Output the [x, y] coordinate of the center of the cell containing the given text.  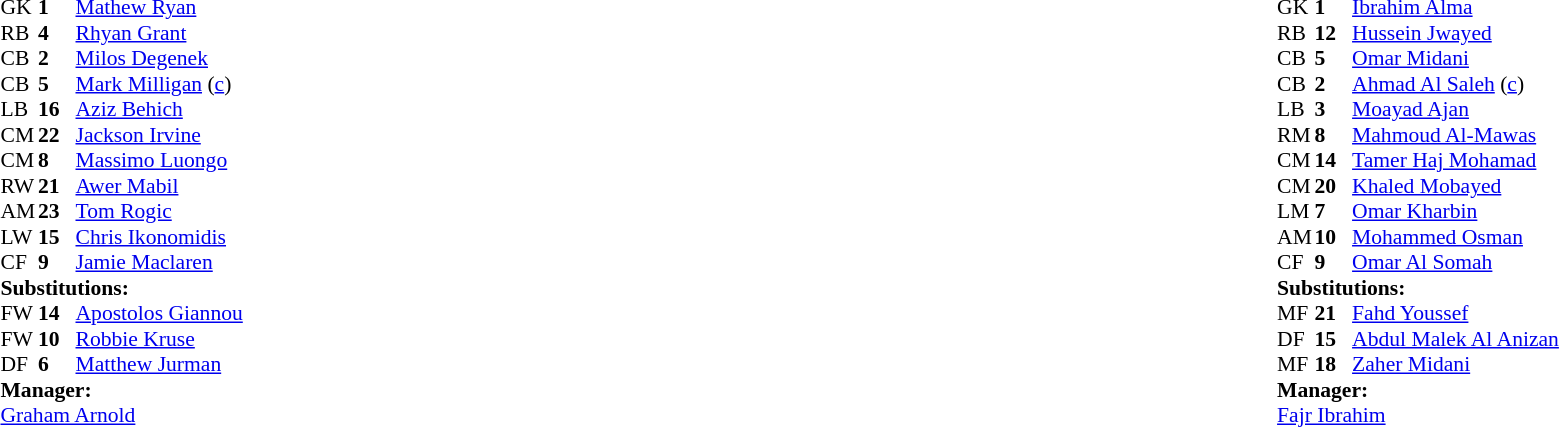
20 [1334, 186]
Hussein Jwayed [1456, 33]
LM [1296, 211]
23 [57, 211]
Awer Mabil [160, 186]
12 [1334, 33]
Mahmoud Al-Mawas [1456, 135]
Apostolos Giannou [160, 313]
Matthew Jurman [160, 365]
Milos Degenek [160, 59]
Robbie Kruse [160, 339]
7 [1334, 211]
6 [57, 365]
3 [1334, 109]
LW [19, 237]
Jackson Irvine [160, 135]
Mohammed Osman [1456, 237]
Omar Kharbin [1456, 211]
Omar Midani [1456, 59]
Mark Milligan (c) [160, 84]
Abdul Malek Al Anizan [1456, 339]
Chris Ikonomidis [160, 237]
16 [57, 109]
Tamer Haj Mohamad [1456, 161]
18 [1334, 365]
Khaled Mobayed [1456, 186]
RW [19, 186]
4 [57, 33]
Fahd Youssef [1456, 313]
Omar Al Somah [1456, 263]
Jamie Maclaren [160, 263]
Tom Rogic [160, 211]
22 [57, 135]
Rhyan Grant [160, 33]
Moayad Ajan [1456, 109]
Aziz Behich [160, 109]
Zaher Midani [1456, 365]
RM [1296, 135]
Ahmad Al Saleh (c) [1456, 84]
Massimo Luongo [160, 161]
